Pinpoint the cell where the given text exists, returning its (x, y) midpoint coordinate. 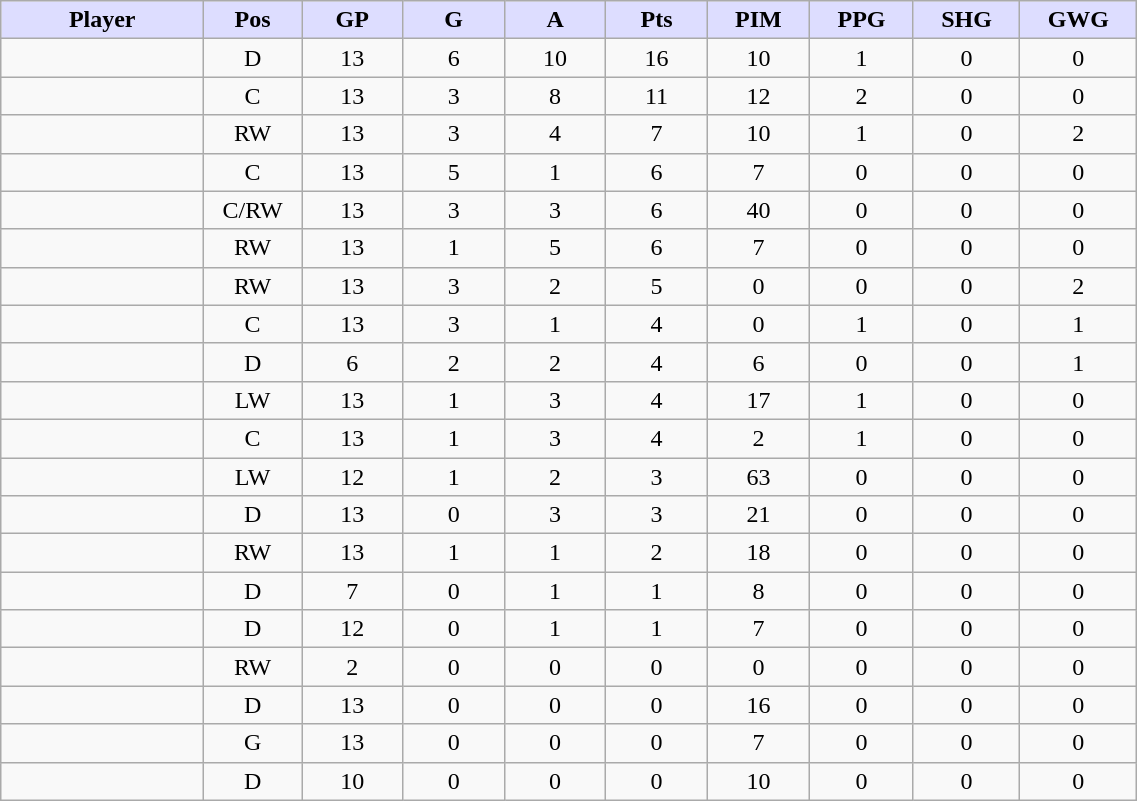
17 (758, 400)
PIM (758, 20)
63 (758, 477)
GWG (1078, 20)
18 (758, 553)
SHG (966, 20)
GP (352, 20)
PPG (862, 20)
40 (758, 210)
21 (758, 515)
Pos (253, 20)
Player (102, 20)
C/RW (253, 210)
Pts (656, 20)
11 (656, 96)
A (554, 20)
